Return the [X, Y] coordinate for the center point of the cell that contains the specified text.  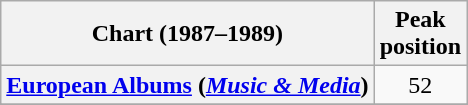
Peakposition [420, 34]
Chart (1987–1989) [188, 34]
52 [420, 85]
European Albums (Music & Media) [188, 85]
